Determine the (X, Y) coordinate at the center of the cell enclosing the given text.  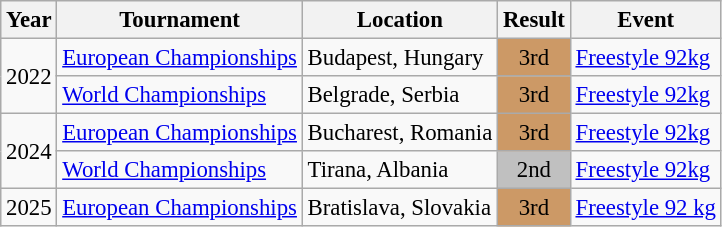
2nd (534, 170)
Tournament (180, 20)
2025 (29, 208)
Freestyle 92 kg (646, 208)
Event (646, 20)
Budapest, Hungary (400, 58)
Year (29, 20)
Result (534, 20)
Bucharest, Romania (400, 133)
Belgrade, Serbia (400, 95)
2022 (29, 76)
Tirana, Albania (400, 170)
2024 (29, 152)
Bratislava, Slovakia (400, 208)
Location (400, 20)
